Pinpoint the cell where the given text exists, returning its [X, Y] midpoint coordinate. 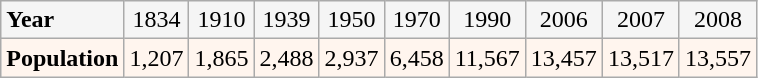
1910 [222, 20]
2008 [718, 20]
1,207 [156, 58]
2,937 [352, 58]
1834 [156, 20]
2007 [640, 20]
1939 [286, 20]
13,517 [640, 58]
1950 [352, 20]
1970 [416, 20]
1990 [487, 20]
11,567 [487, 58]
6,458 [416, 58]
13,557 [718, 58]
Population [62, 58]
1,865 [222, 58]
Year [62, 20]
2006 [564, 20]
2,488 [286, 58]
13,457 [564, 58]
